Find where the given text appears and provide that cell's center as [x, y] coordinate. 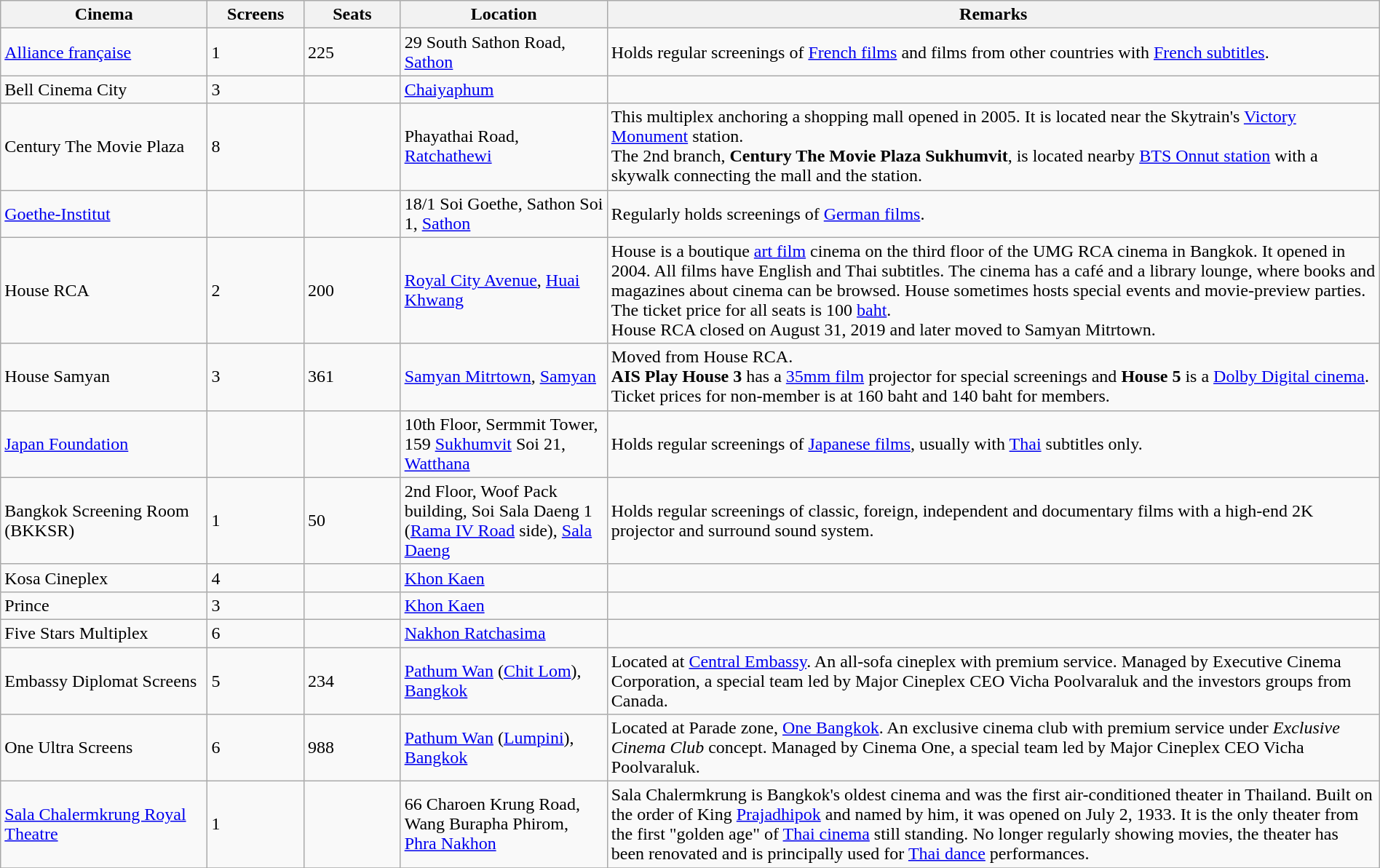
Royal City Avenue, Huai Khwang [504, 290]
Holds regular screenings of classic, foreign, independent and documentary films with a high-end 2K projector and surround sound system. [993, 521]
Five Stars Multiplex [104, 633]
5 [256, 681]
Cinema [104, 15]
Pathum Wan (Lumpini), Bangkok [504, 748]
One Ultra Screens [104, 748]
Japan Foundation [104, 444]
2 [256, 290]
66 Charoen Krung Road, Wang Burapha Phirom, Phra Nakhon [504, 825]
Remarks [993, 15]
Goethe-Institut [104, 214]
Bell Cinema City [104, 89]
361 [352, 377]
Holds regular screenings of Japanese films, usually with Thai subtitles only. [993, 444]
Kosa Cineplex [104, 578]
8 [256, 147]
Holds regular screenings of French films and films from other countries with French subtitles. [993, 52]
Prince [104, 605]
200 [352, 290]
988 [352, 748]
29 South Sathon Road, Sathon [504, 52]
Samyan Mitrtown, Samyan [504, 377]
10th Floor, Sermmit Tower, 159 Sukhumvit Soi 21, Watthana [504, 444]
234 [352, 681]
Screens [256, 15]
Phayathai Road, Ratchathewi [504, 147]
Embassy Diplomat Screens [104, 681]
Alliance française [104, 52]
Location [504, 15]
Seats [352, 15]
225 [352, 52]
50 [352, 521]
2nd Floor, Woof Pack building, Soi Sala Daeng 1 (Rama IV Road side), Sala Daeng [504, 521]
Regularly holds screenings of German films. [993, 214]
Nakhon Ratchasima [504, 633]
Chaiyaphum [504, 89]
4 [256, 578]
House Samyan [104, 377]
Bangkok Screening Room (BKKSR) [104, 521]
Pathum Wan (Chit Lom), Bangkok [504, 681]
House RCA [104, 290]
Sala Chalermkrung Royal Theatre [104, 825]
Century The Movie Plaza [104, 147]
18/1 Soi Goethe, Sathon Soi 1, Sathon [504, 214]
